Locate the cell with the specified text and output its (x, y) center coordinate. 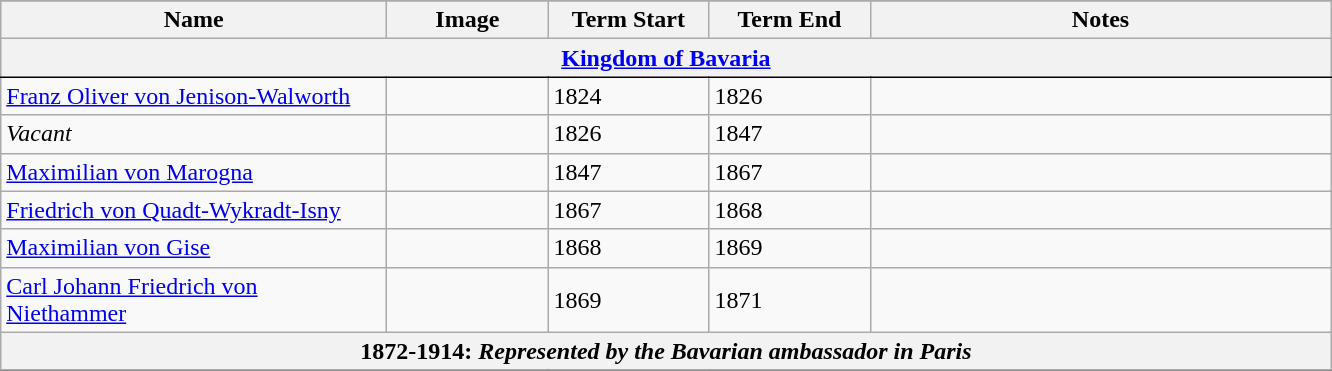
Carl Johann Friedrich von Niethammer (194, 300)
Kingdom of Bavaria (666, 58)
Notes (1100, 20)
1871 (790, 300)
Maximilian von Marogna (194, 172)
Maximilian von Gise (194, 248)
Friedrich von Quadt-Wykradt-Isny (194, 210)
Term Start (628, 20)
Name (194, 20)
Vacant (194, 134)
Term End (790, 20)
1872-1914: Represented by the Bavarian ambassador in Paris (666, 351)
Franz Oliver von Jenison-Walworth (194, 96)
1824 (628, 96)
Image (468, 20)
